Search for the cell housing the specified text and yield its (x, y) center coordinate. 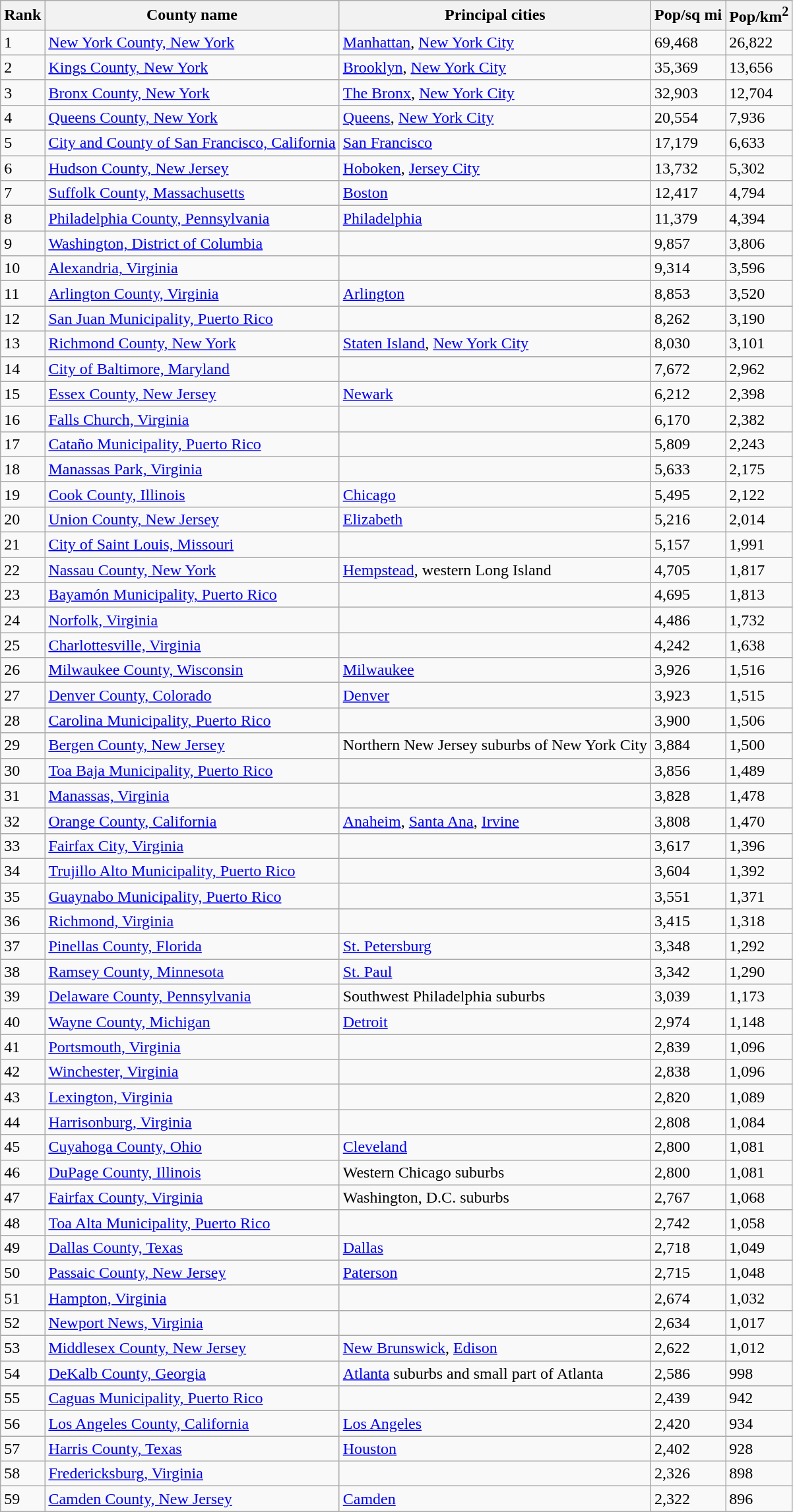
3,342 (689, 972)
998 (759, 1373)
Carolina Municipality, Puerto Rico (192, 720)
55 (22, 1399)
15 (22, 394)
3,190 (759, 319)
Camden (495, 1499)
11,379 (689, 218)
Cleveland (495, 1147)
Milwaukee County, Wisconsin (192, 670)
2,715 (689, 1273)
2,382 (759, 419)
6,633 (759, 143)
4,242 (689, 645)
Hampton, Virginia (192, 1298)
69,468 (689, 42)
1,173 (759, 997)
9,857 (689, 243)
11 (22, 294)
Cataño Municipality, Puerto Rico (192, 444)
17,179 (689, 143)
48 (22, 1222)
2,820 (689, 1097)
New Brunswick, Edison (495, 1348)
St. Petersburg (495, 947)
36 (22, 921)
49 (22, 1247)
Lexington, Virginia (192, 1097)
2,718 (689, 1247)
47 (22, 1197)
Elizabeth (495, 519)
3,856 (689, 771)
Northern New Jersey suburbs of New York City (495, 745)
Hempstead, western Long Island (495, 570)
3,348 (689, 947)
1,500 (759, 745)
12 (22, 319)
1,392 (759, 871)
38 (22, 972)
3,884 (689, 745)
1,012 (759, 1348)
1,396 (759, 846)
Queens County, New York (192, 117)
Hoboken, Jersey City (495, 168)
Pop/km2 (759, 16)
2,962 (759, 369)
5,809 (689, 444)
Dallas County, Texas (192, 1247)
St. Paul (495, 972)
3,415 (689, 921)
2,439 (689, 1399)
12,704 (759, 92)
3,806 (759, 243)
Guaynabo Municipality, Puerto Rico (192, 896)
1,817 (759, 570)
1,148 (759, 1022)
Essex County, New Jersey (192, 394)
20,554 (689, 117)
Cuyahoga County, Ohio (192, 1147)
6,212 (689, 394)
Los Angeles (495, 1424)
6,170 (689, 419)
37 (22, 947)
Nassau County, New York (192, 570)
1,470 (759, 821)
28 (22, 720)
Southwest Philadelphia suburbs (495, 997)
21 (22, 545)
2,808 (689, 1122)
Bayamón Municipality, Puerto Rico (192, 595)
Toa Baja Municipality, Puerto Rico (192, 771)
Suffolk County, Massachusetts (192, 193)
59 (22, 1499)
New York County, New York (192, 42)
5,495 (689, 494)
13 (22, 344)
1,638 (759, 645)
1,048 (759, 1273)
San Juan Municipality, Puerto Rico (192, 319)
Camden County, New Jersey (192, 1499)
Kings County, New York (192, 67)
Arlington County, Virginia (192, 294)
31 (22, 796)
1,292 (759, 947)
8 (22, 218)
26 (22, 670)
3,520 (759, 294)
42 (22, 1072)
942 (759, 1399)
Staten Island, New York City (495, 344)
Fairfax City, Virginia (192, 846)
2,742 (689, 1222)
Ramsey County, Minnesota (192, 972)
5,302 (759, 168)
Pinellas County, Florida (192, 947)
Trujillo Alto Municipality, Puerto Rico (192, 871)
8,853 (689, 294)
Wayne County, Michigan (192, 1022)
Falls Church, Virginia (192, 419)
Denver County, Colorado (192, 695)
2,402 (689, 1449)
1,506 (759, 720)
3,926 (689, 670)
4 (22, 117)
Orange County, California (192, 821)
44 (22, 1122)
33 (22, 846)
1,290 (759, 972)
Bronx County, New York (192, 92)
The Bronx, New York City (495, 92)
5,216 (689, 519)
4,705 (689, 570)
2,122 (759, 494)
19 (22, 494)
26,822 (759, 42)
17 (22, 444)
2,243 (759, 444)
Harrisonburg, Virginia (192, 1122)
3,039 (689, 997)
5 (22, 143)
1,017 (759, 1323)
Washington, District of Columbia (192, 243)
1,068 (759, 1197)
2,175 (759, 469)
Caguas Municipality, Puerto Rico (192, 1399)
Dallas (495, 1247)
Rank (22, 16)
Atlanta suburbs and small part of Atlanta (495, 1373)
3,900 (689, 720)
Brooklyn, New York City (495, 67)
2,839 (689, 1047)
1,489 (759, 771)
1,478 (759, 796)
Union County, New Jersey (192, 519)
San Francisco (495, 143)
Houston (495, 1449)
8,030 (689, 344)
6 (22, 168)
3,101 (759, 344)
Hudson County, New Jersey (192, 168)
1,813 (759, 595)
2,634 (689, 1323)
18 (22, 469)
52 (22, 1323)
Fredericksburg, Virginia (192, 1474)
Bergen County, New Jersey (192, 745)
Los Angeles County, California (192, 1424)
Philadelphia County, Pennsylvania (192, 218)
2,326 (689, 1474)
2,586 (689, 1373)
5,633 (689, 469)
1,089 (759, 1097)
DuPage County, Illinois (192, 1172)
Richmond, Virginia (192, 921)
7,936 (759, 117)
14 (22, 369)
1,516 (759, 670)
Manhattan, New York City (495, 42)
46 (22, 1172)
1,032 (759, 1298)
57 (22, 1449)
1 (22, 42)
23 (22, 595)
Denver (495, 695)
2,622 (689, 1348)
Milwaukee (495, 670)
Portsmouth, Virginia (192, 1047)
City of Baltimore, Maryland (192, 369)
3,808 (689, 821)
4,394 (759, 218)
896 (759, 1499)
Detroit (495, 1022)
3,828 (689, 796)
35 (22, 896)
Principal cities (495, 16)
928 (759, 1449)
City of Saint Louis, Missouri (192, 545)
39 (22, 997)
Newport News, Virginia (192, 1323)
Fairfax County, Virginia (192, 1197)
29 (22, 745)
54 (22, 1373)
2 (22, 67)
Philadelphia (495, 218)
58 (22, 1474)
Anaheim, Santa Ana, Irvine (495, 821)
2,014 (759, 519)
30 (22, 771)
Washington, D.C. suburbs (495, 1197)
1,084 (759, 1122)
2,420 (689, 1424)
7,672 (689, 369)
56 (22, 1424)
40 (22, 1022)
Boston (495, 193)
1,371 (759, 896)
3,596 (759, 268)
Western Chicago suburbs (495, 1172)
43 (22, 1097)
Cook County, Illinois (192, 494)
1,318 (759, 921)
Chicago (495, 494)
Richmond County, New York (192, 344)
1,058 (759, 1222)
Winchester, Virginia (192, 1072)
Pop/sq mi (689, 16)
1,991 (759, 545)
2,974 (689, 1022)
934 (759, 1424)
County name (192, 16)
1,732 (759, 620)
Passaic County, New Jersey (192, 1273)
4,695 (689, 595)
35,369 (689, 67)
Manassas Park, Virginia (192, 469)
2,322 (689, 1499)
Charlottesville, Virginia (192, 645)
53 (22, 1348)
1,049 (759, 1247)
2,674 (689, 1298)
25 (22, 645)
Newark (495, 394)
7 (22, 193)
22 (22, 570)
DeKalb County, Georgia (192, 1373)
16 (22, 419)
24 (22, 620)
Arlington (495, 294)
45 (22, 1147)
Manassas, Virginia (192, 796)
8,262 (689, 319)
Norfolk, Virginia (192, 620)
3,604 (689, 871)
2,838 (689, 1072)
2,398 (759, 394)
13,732 (689, 168)
City and County of San Francisco, California (192, 143)
32,903 (689, 92)
Harris County, Texas (192, 1449)
50 (22, 1273)
13,656 (759, 67)
3,923 (689, 695)
2,767 (689, 1197)
3,617 (689, 846)
5,157 (689, 545)
34 (22, 871)
4,486 (689, 620)
Paterson (495, 1273)
Alexandria, Virginia (192, 268)
41 (22, 1047)
27 (22, 695)
10 (22, 268)
9 (22, 243)
51 (22, 1298)
3 (22, 92)
Queens, New York City (495, 117)
898 (759, 1474)
Middlesex County, New Jersey (192, 1348)
20 (22, 519)
Toa Alta Municipality, Puerto Rico (192, 1222)
Delaware County, Pennsylvania (192, 997)
32 (22, 821)
1,515 (759, 695)
12,417 (689, 193)
9,314 (689, 268)
3,551 (689, 896)
4,794 (759, 193)
